Return [X, Y] of the center of cell containing provided text 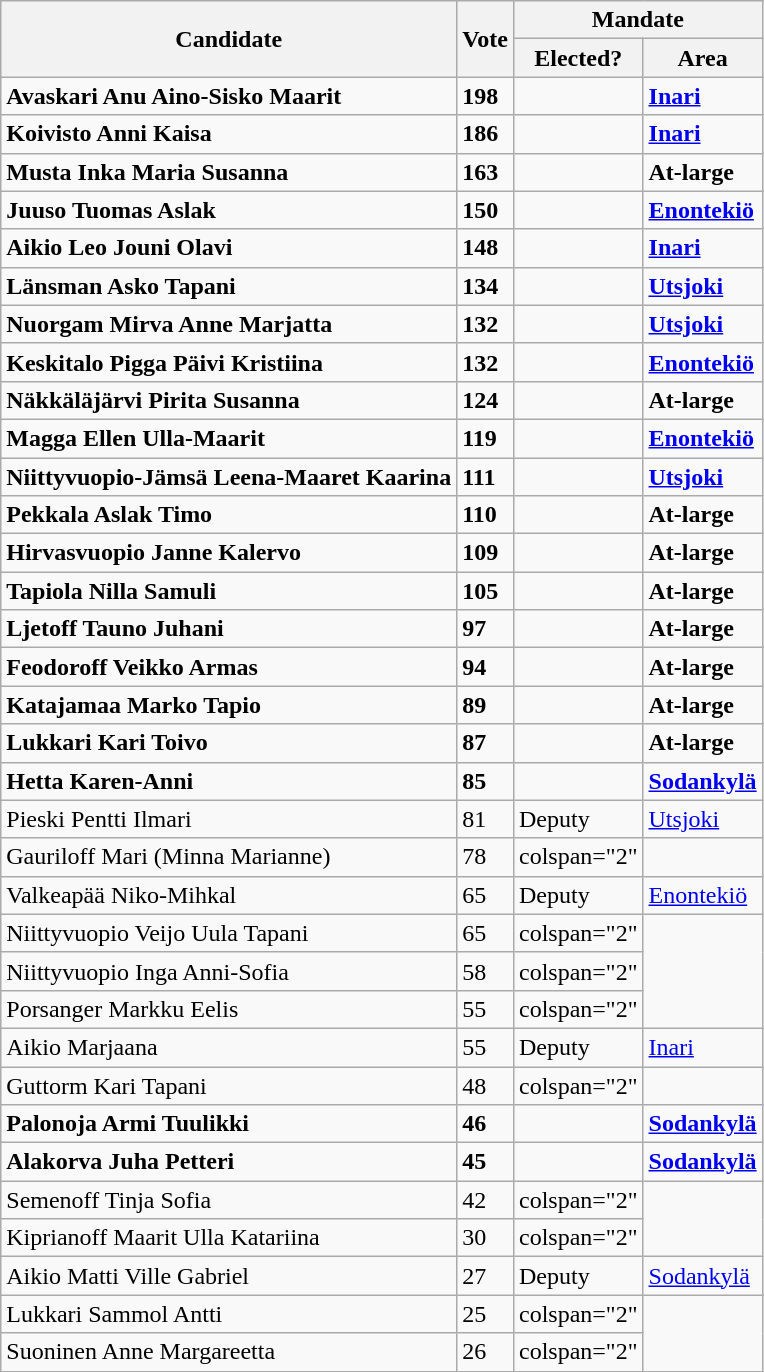
85 [486, 781]
Aikio Marjaana [229, 1047]
Candidate [229, 39]
Area [702, 58]
94 [486, 667]
Elected? [578, 58]
78 [486, 857]
Avaskari Anu Aino-Sisko Maarit [229, 96]
Koivisto Anni Kaisa [229, 134]
Niittyvuopio Veijo Uula Tapani [229, 933]
Lukkari Sammol Antti [229, 1314]
45 [486, 1162]
Magga Ellen Ulla-Maarit [229, 438]
Gauriloff Mari (Minna Marianne) [229, 857]
Ljetoff Tauno Juhani [229, 629]
Niittyvuopio-Jämsä Leena-Maaret Kaarina [229, 477]
124 [486, 400]
46 [486, 1124]
Lukkari Kari Toivo [229, 743]
150 [486, 210]
Niittyvuopio Inga Anni-Sofia [229, 971]
Kiprianoff Maarit Ulla Katariina [229, 1238]
Aikio Leo Jouni Olavi [229, 248]
87 [486, 743]
89 [486, 705]
Keskitalo Pigga Päivi Kristiina [229, 362]
163 [486, 172]
48 [486, 1085]
111 [486, 477]
Tapiola Nilla Samuli [229, 591]
Feodoroff Veikko Armas [229, 667]
110 [486, 515]
119 [486, 438]
Hetta Karen-Anni [229, 781]
30 [486, 1238]
198 [486, 96]
81 [486, 819]
186 [486, 134]
Näkkäläjärvi Pirita Susanna [229, 400]
Katajamaa Marko Tapio [229, 705]
Pieski Pentti Ilmari [229, 819]
27 [486, 1276]
Nuorgam Mirva Anne Marjatta [229, 324]
58 [486, 971]
Alakorva Juha Petteri [229, 1162]
148 [486, 248]
25 [486, 1314]
Aikio Matti Ville Gabriel [229, 1276]
Hirvasvuopio Janne Kalervo [229, 553]
Mandate [638, 20]
Länsman Asko Tapani [229, 286]
26 [486, 1352]
105 [486, 591]
Porsanger Markku Eelis [229, 1009]
Guttorm Kari Tapani [229, 1085]
134 [486, 286]
97 [486, 629]
Vote [486, 39]
Suoninen Anne Margareetta [229, 1352]
Musta Inka Maria Susanna [229, 172]
109 [486, 553]
Valkeapää Niko-Mihkal [229, 895]
Pekkala Aslak Timo [229, 515]
Palonoja Armi Tuulikki [229, 1124]
Juuso Tuomas Aslak [229, 210]
42 [486, 1200]
Semenoff Tinja Sofia [229, 1200]
